Find where the given text appears and provide that cell's center as [X, Y] coordinate. 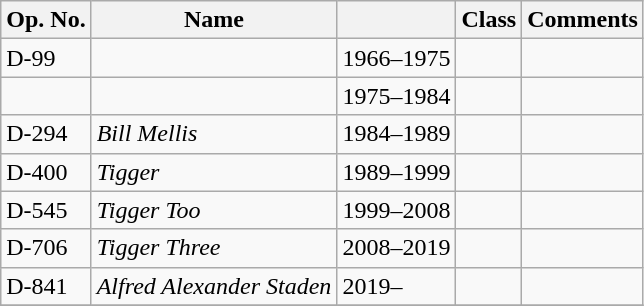
Comments [583, 20]
2019– [396, 286]
2008–2019 [396, 248]
Op. No. [46, 20]
D-400 [46, 172]
Tigger Too [214, 210]
D-545 [46, 210]
Tigger [214, 172]
1984–1989 [396, 134]
D-294 [46, 134]
Name [214, 20]
Bill Mellis [214, 134]
1989–1999 [396, 172]
Alfred Alexander Staden [214, 286]
D-706 [46, 248]
D-841 [46, 286]
D-99 [46, 58]
Tigger Three [214, 248]
1999–2008 [396, 210]
Class [489, 20]
1975–1984 [396, 96]
1966–1975 [396, 58]
